Extract the (X, Y) coordinate from the center of the cell holding the provided text.  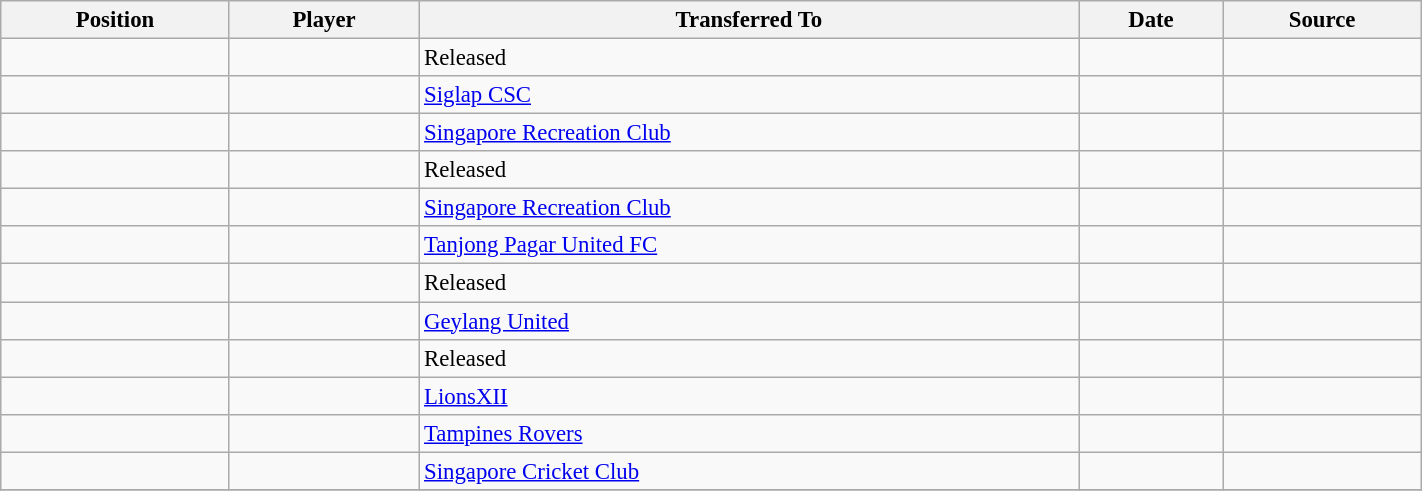
Tampines Rovers (749, 433)
Transferred To (749, 20)
Source (1322, 20)
Position (116, 20)
Tanjong Pagar United FC (749, 245)
Player (324, 20)
LionsXII (749, 396)
Siglap CSC (749, 95)
Geylang United (749, 321)
Singapore Cricket Club (749, 471)
Date (1151, 20)
